From the cell containing the given text, extract its center point as [X, Y] coordinate. 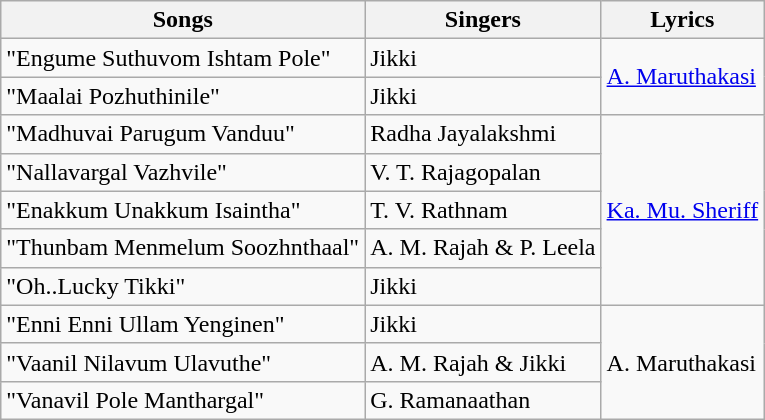
"Enakkum Unakkum Isaintha" [183, 210]
A. M. Rajah & P. Leela [483, 248]
Songs [183, 20]
Singers [483, 20]
Radha Jayalakshmi [483, 134]
Ka. Mu. Sheriff [682, 210]
G. Ramanaathan [483, 400]
T. V. Rathnam [483, 210]
"Enni Enni Ullam Yenginen" [183, 324]
A. M. Rajah & Jikki [483, 362]
"Oh..Lucky Tikki" [183, 286]
Lyrics [682, 20]
"Thunbam Menmelum Soozhnthaal" [183, 248]
"Engume Suthuvom Ishtam Pole" [183, 58]
"Vaanil Nilavum Ulavuthe" [183, 362]
V. T. Rajagopalan [483, 172]
"Madhuvai Parugum Vanduu" [183, 134]
"Vanavil Pole Manthargal" [183, 400]
"Maalai Pozhuthinile" [183, 96]
"Nallavargal Vazhvile" [183, 172]
